From the cell containing the given text, extract its center point as [x, y] coordinate. 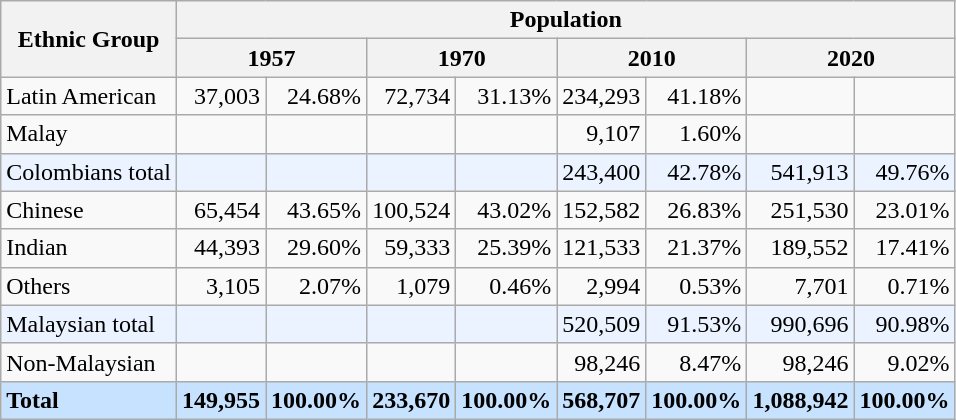
233,670 [412, 400]
1,088,942 [800, 400]
25.39% [506, 248]
243,400 [602, 172]
2,994 [602, 286]
43.65% [316, 210]
0.46% [506, 286]
90.98% [904, 324]
7,701 [800, 286]
Chinese [89, 210]
3,105 [220, 286]
91.53% [696, 324]
Malaysian total [89, 324]
21.37% [696, 248]
541,913 [800, 172]
189,552 [800, 248]
568,707 [602, 400]
8.47% [696, 362]
234,293 [602, 96]
1,079 [412, 286]
24.68% [316, 96]
2020 [851, 58]
Non-Malaysian [89, 362]
17.41% [904, 248]
Total [89, 400]
26.83% [696, 210]
43.02% [506, 210]
1970 [462, 58]
23.01% [904, 210]
9.02% [904, 362]
100,524 [412, 210]
44,393 [220, 248]
72,734 [412, 96]
149,955 [220, 400]
1.60% [696, 134]
9,107 [602, 134]
121,533 [602, 248]
65,454 [220, 210]
29.60% [316, 248]
Ethnic Group [89, 39]
Others [89, 286]
49.76% [904, 172]
2.07% [316, 286]
251,530 [800, 210]
152,582 [602, 210]
2010 [652, 58]
37,003 [220, 96]
0.71% [904, 286]
Population [565, 20]
31.13% [506, 96]
Latin American [89, 96]
0.53% [696, 286]
Colombians total [89, 172]
Malay [89, 134]
41.18% [696, 96]
990,696 [800, 324]
59,333 [412, 248]
42.78% [696, 172]
Indian [89, 248]
1957 [271, 58]
520,509 [602, 324]
